Return (x, y) of the center of cell containing provided text 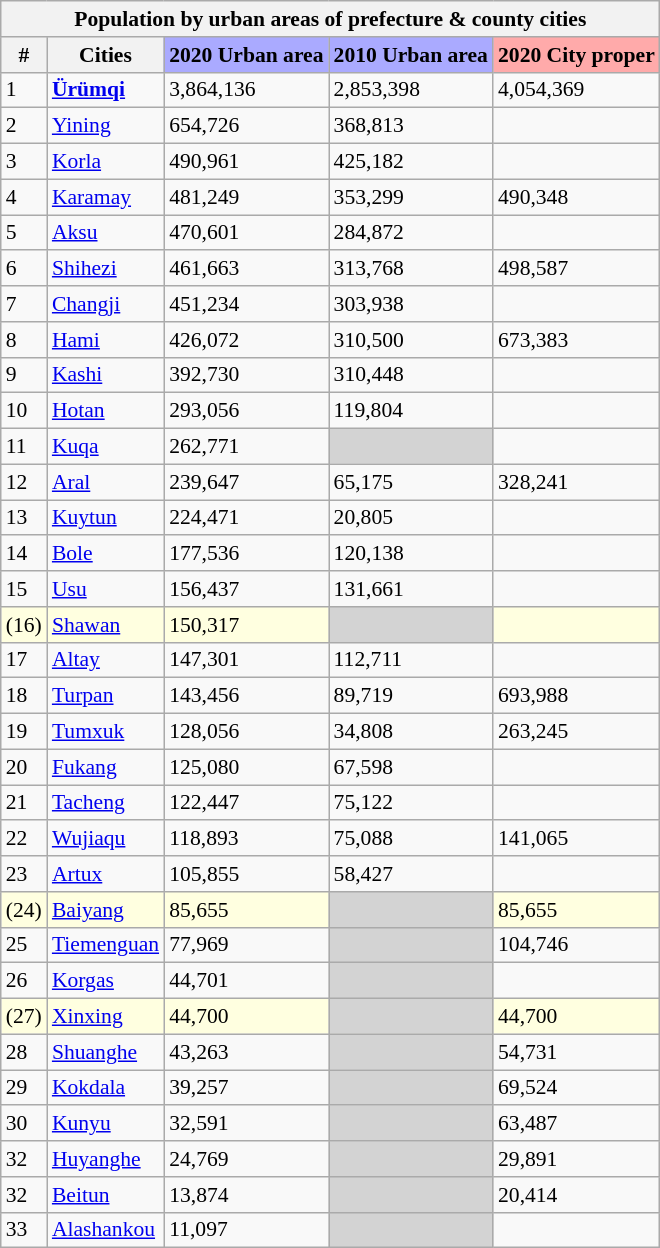
Kashi (106, 375)
6 (24, 269)
10 (24, 411)
177,536 (246, 554)
75,088 (411, 839)
54,731 (576, 1052)
147,301 (246, 660)
Usu (106, 589)
77,969 (246, 945)
Beitun (106, 1195)
Alashankou (106, 1230)
11 (24, 447)
20 (24, 767)
141,065 (576, 839)
426,072 (246, 340)
Shawan (106, 625)
313,768 (411, 269)
425,182 (411, 162)
112,711 (411, 660)
11,097 (246, 1230)
63,487 (576, 1124)
Aksu (106, 233)
303,938 (411, 304)
150,317 (246, 625)
# (24, 55)
353,299 (411, 197)
29 (24, 1088)
13 (24, 518)
Kunyu (106, 1124)
470,601 (246, 233)
Altay (106, 660)
Cities (106, 55)
Baiyang (106, 910)
Aral (106, 482)
44,701 (246, 981)
4,054,369 (576, 90)
Kuqa (106, 447)
Shihezi (106, 269)
498,587 (576, 269)
Population by urban areas of prefecture & county cities (330, 19)
125,080 (246, 767)
120,138 (411, 554)
451,234 (246, 304)
2020 Urban area (246, 55)
143,456 (246, 696)
119,804 (411, 411)
328,241 (576, 482)
Hotan (106, 411)
Yining (106, 126)
310,448 (411, 375)
29,891 (576, 1159)
13,874 (246, 1195)
131,661 (411, 589)
Huyanghe (106, 1159)
23 (24, 874)
4 (24, 197)
673,383 (576, 340)
Tacheng (106, 803)
3,864,136 (246, 90)
7 (24, 304)
2010 Urban area (411, 55)
75,122 (411, 803)
1 (24, 90)
Wujiaqu (106, 839)
293,056 (246, 411)
30 (24, 1124)
33 (24, 1230)
310,500 (411, 340)
284,872 (411, 233)
20,414 (576, 1195)
32,591 (246, 1124)
58,427 (411, 874)
8 (24, 340)
Shuanghe (106, 1052)
122,447 (246, 803)
Kuytun (106, 518)
18 (24, 696)
89,719 (411, 696)
105,855 (246, 874)
Ürümqi (106, 90)
20,805 (411, 518)
263,245 (576, 732)
19 (24, 732)
28 (24, 1052)
Hami (106, 340)
34,808 (411, 732)
24,769 (246, 1159)
368,813 (411, 126)
224,471 (246, 518)
21 (24, 803)
262,771 (246, 447)
67,598 (411, 767)
693,988 (576, 696)
(24) (24, 910)
156,437 (246, 589)
22 (24, 839)
Artux (106, 874)
239,647 (246, 482)
128,056 (246, 732)
Changji (106, 304)
17 (24, 660)
39,257 (246, 1088)
Bole (106, 554)
Tiemenguan (106, 945)
490,348 (576, 197)
Xinxing (106, 1017)
Korgas (106, 981)
654,726 (246, 126)
118,893 (246, 839)
(16) (24, 625)
15 (24, 589)
104,746 (576, 945)
43,263 (246, 1052)
Fukang (106, 767)
2,853,398 (411, 90)
Karamay (106, 197)
Tumxuk (106, 732)
9 (24, 375)
Kokdala (106, 1088)
14 (24, 554)
490,961 (246, 162)
Korla (106, 162)
2020 City proper (576, 55)
25 (24, 945)
3 (24, 162)
Turpan (106, 696)
26 (24, 981)
69,524 (576, 1088)
2 (24, 126)
461,663 (246, 269)
5 (24, 233)
392,730 (246, 375)
(27) (24, 1017)
481,249 (246, 197)
65,175 (411, 482)
12 (24, 482)
